Return the (x, y) coordinate for the center point of the cell that contains the specified text.  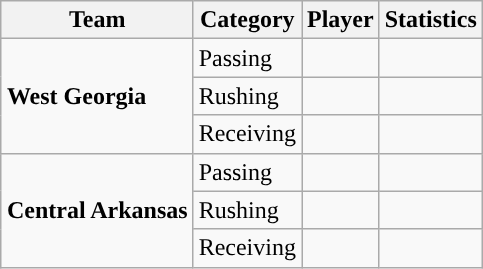
West Georgia (97, 96)
Category (247, 20)
Player (341, 20)
Team (97, 20)
Statistics (430, 20)
Central Arkansas (97, 210)
